Find where the given text appears and provide that cell's center as [x, y] coordinate. 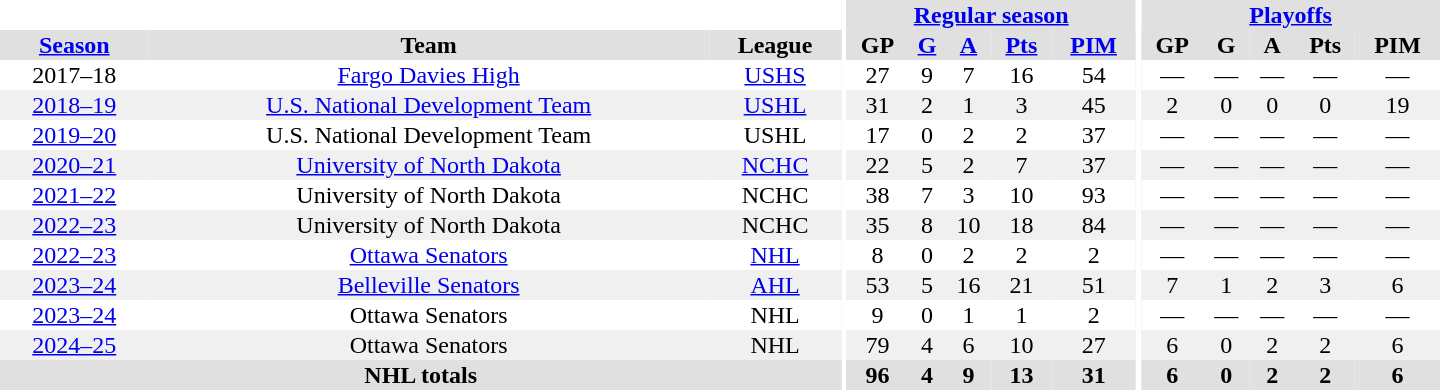
53 [877, 285]
2020–21 [74, 165]
Season [74, 45]
Belleville Senators [429, 285]
22 [877, 165]
2021–22 [74, 195]
38 [877, 195]
Team [429, 45]
84 [1094, 225]
AHL [776, 285]
Regular season [991, 15]
2017–18 [74, 75]
Playoffs [1290, 15]
96 [877, 375]
2019–20 [74, 135]
18 [1022, 225]
45 [1094, 105]
93 [1094, 195]
League [776, 45]
79 [877, 345]
Fargo Davies High [429, 75]
54 [1094, 75]
21 [1022, 285]
USHS [776, 75]
35 [877, 225]
2024–25 [74, 345]
13 [1022, 375]
51 [1094, 285]
17 [877, 135]
19 [1398, 105]
NHL totals [420, 375]
2018–19 [74, 105]
